Locate the cell with the specified text and output its (X, Y) center coordinate. 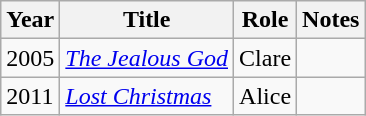
Notes (331, 20)
2005 (30, 58)
2011 (30, 96)
Year (30, 20)
Alice (266, 96)
Title (147, 20)
Role (266, 20)
The Jealous God (147, 58)
Clare (266, 58)
Lost Christmas (147, 96)
